Search for the cell housing the specified text and yield its (X, Y) center coordinate. 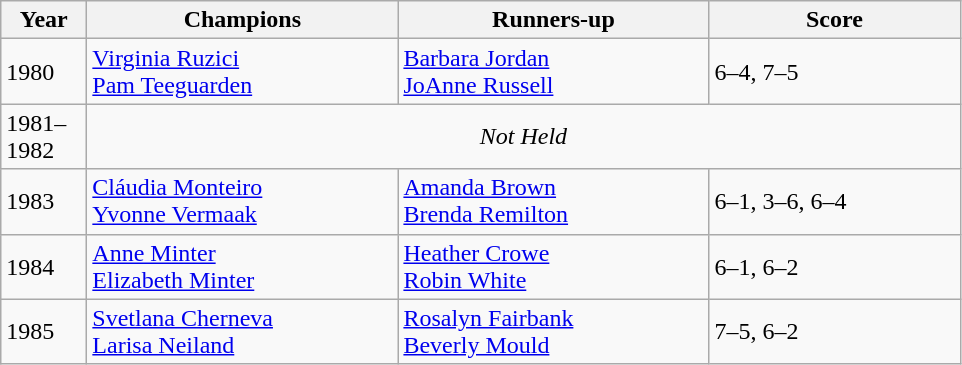
Amanda Brown Brenda Remilton (554, 202)
1981–1982 (44, 136)
Svetlana Cherneva Larisa Neiland (242, 332)
Cláudia Monteiro Yvonne Vermaak (242, 202)
6–1, 6–2 (834, 266)
Runners-up (554, 20)
Virginia Ruzici Pam Teeguarden (242, 72)
1983 (44, 202)
6–4, 7–5 (834, 72)
1984 (44, 266)
Year (44, 20)
Score (834, 20)
Anne Minter Elizabeth Minter (242, 266)
7–5, 6–2 (834, 332)
Heather Crowe Robin White (554, 266)
6–1, 3–6, 6–4 (834, 202)
Champions (242, 20)
Not Held (524, 136)
Barbara Jordan JoAnne Russell (554, 72)
Rosalyn Fairbank Beverly Mould (554, 332)
1980 (44, 72)
1985 (44, 332)
